Capture the cell that displays the provided text and extract its [X, Y] central coordinate. 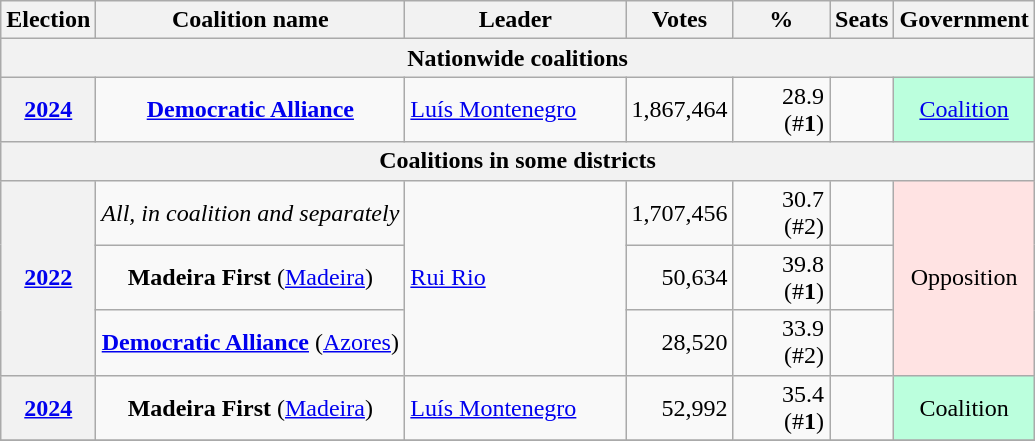
Coalitions in some districts [518, 161]
Election [48, 20]
52,992 [680, 408]
Votes [680, 20]
Nationwide coalitions [518, 58]
2022 [48, 278]
33.9 (#2) [782, 342]
Democratic Alliance (Azores) [250, 342]
50,634 [680, 278]
Opposition [964, 278]
28,520 [680, 342]
Coalition name [250, 20]
28.9 (#1) [782, 110]
All, in coalition and separately [250, 212]
1,867,464 [680, 110]
30.7 (#2) [782, 212]
% [782, 20]
Leader [516, 20]
Government [964, 20]
Rui Rio [516, 278]
Seats [862, 20]
1,707,456 [680, 212]
35.4 (#1) [782, 408]
Democratic Alliance [250, 110]
39.8 (#1) [782, 278]
